Return the (x, y) coordinate for the center point of the cell that contains the specified text.  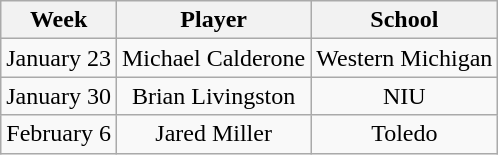
February 6 (59, 134)
NIU (404, 96)
January 23 (59, 58)
Michael Calderone (213, 58)
School (404, 20)
Western Michigan (404, 58)
Player (213, 20)
Week (59, 20)
Jared Miller (213, 134)
Brian Livingston (213, 96)
Toledo (404, 134)
January 30 (59, 96)
